Scan for the cell matching the given text and deliver its [x, y] coordinate at center. 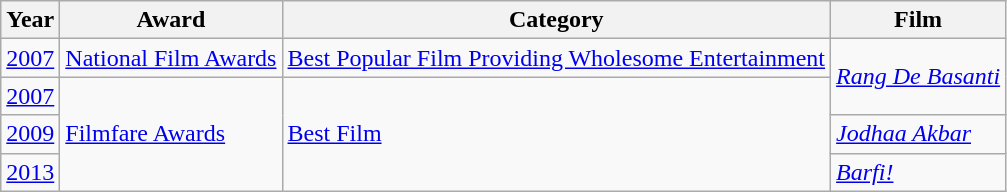
Film [918, 20]
Category [556, 20]
Rang De Basanti [918, 77]
Jodhaa Akbar [918, 134]
Year [30, 20]
Award [171, 20]
National Film Awards [171, 58]
Best Film [556, 134]
2009 [30, 134]
Filmfare Awards [171, 134]
Best Popular Film Providing Wholesome Entertainment [556, 58]
Barfi! [918, 172]
2013 [30, 172]
